For the text-containing cell, return its midpoint in (X, Y) coordinate format. 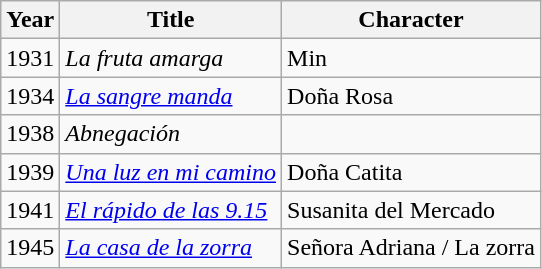
La sangre manda (171, 96)
Year (30, 20)
Una luz en mi camino (171, 172)
1945 (30, 248)
1934 (30, 96)
Doña Rosa (412, 96)
1938 (30, 134)
Min (412, 58)
Abnegación (171, 134)
Title (171, 20)
Susanita del Mercado (412, 210)
El rápido de las 9.15 (171, 210)
1931 (30, 58)
La casa de la zorra (171, 248)
1941 (30, 210)
1939 (30, 172)
Señora Adriana / La zorra (412, 248)
Doña Catita (412, 172)
Character (412, 20)
La fruta amarga (171, 58)
